Scan for the cell matching the given text and deliver its (X, Y) coordinate at center. 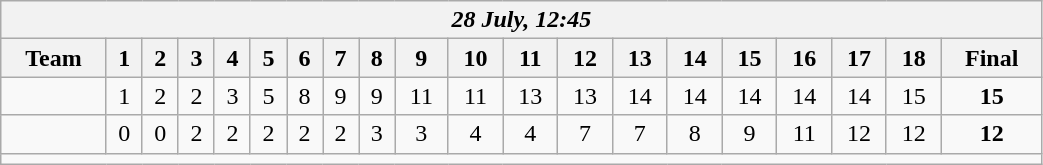
28 July, 12:45 (522, 20)
6 (305, 58)
Team (54, 58)
18 (914, 58)
17 (860, 58)
Final (992, 58)
10 (476, 58)
16 (804, 58)
